Extract the (x, y) coordinate from the center of the cell holding the provided text.  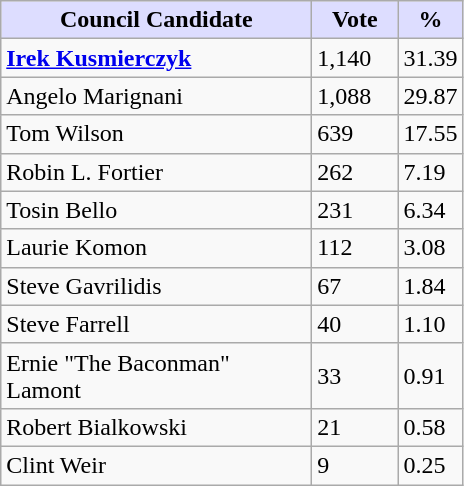
Laurie Komon (156, 248)
67 (355, 286)
Ernie "The Baconman" Lamont (156, 376)
1.84 (430, 286)
40 (355, 324)
639 (355, 134)
Steve Gavrilidis (156, 286)
1,140 (355, 58)
17.55 (430, 134)
7.19 (430, 172)
0.25 (430, 465)
Vote (355, 20)
29.87 (430, 96)
Tom Wilson (156, 134)
Council Candidate (156, 20)
Angelo Marignani (156, 96)
Steve Farrell (156, 324)
1.10 (430, 324)
0.91 (430, 376)
1,088 (355, 96)
Clint Weir (156, 465)
% (430, 20)
112 (355, 248)
31.39 (430, 58)
6.34 (430, 210)
Irek Kusmierczyk (156, 58)
3.08 (430, 248)
33 (355, 376)
21 (355, 427)
231 (355, 210)
Tosin Bello (156, 210)
Robin L. Fortier (156, 172)
9 (355, 465)
262 (355, 172)
0.58 (430, 427)
Robert Bialkowski (156, 427)
